Output the (X, Y) coordinate of the center of the cell containing the given text.  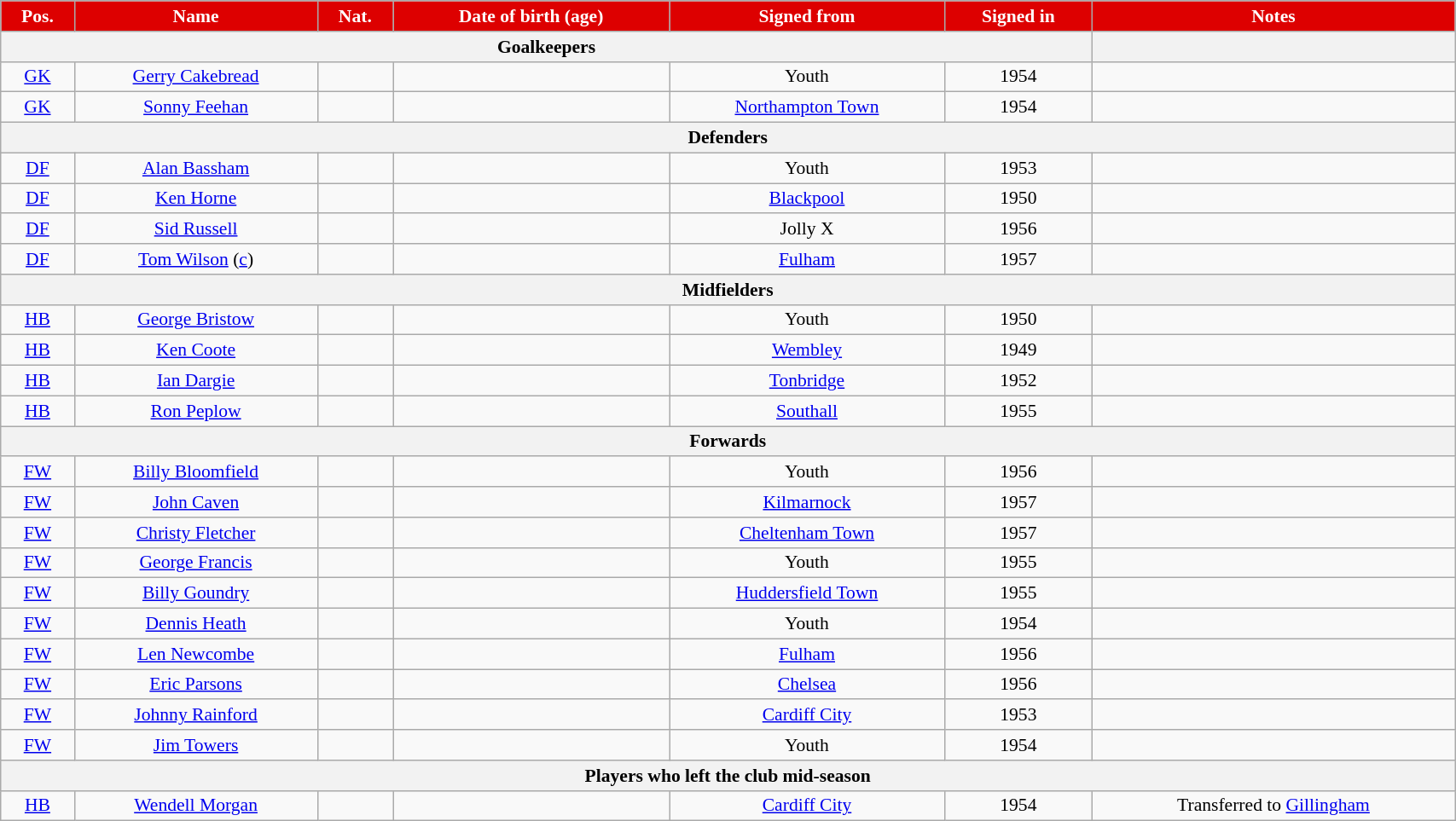
Blackpool (807, 199)
Players who left the club mid-season (728, 776)
Signed in (1018, 16)
Tom Wilson (c) (196, 259)
Len Newcombe (196, 654)
Chelsea (807, 685)
Sid Russell (196, 229)
Midfielders (728, 290)
Billy Goundry (196, 593)
Southall (807, 411)
Alan Bassham (196, 168)
Jolly X (807, 229)
1952 (1018, 381)
John Caven (196, 502)
Sonny Feehan (196, 107)
George Bristow (196, 320)
Name (196, 16)
Ken Coote (196, 350)
Billy Bloomfield (196, 472)
Wembley (807, 350)
Goalkeepers (547, 47)
Pos. (38, 16)
George Francis (196, 563)
Kilmarnock (807, 502)
Ian Dargie (196, 381)
Dennis Heath (196, 624)
Ken Horne (196, 199)
Tonbridge (807, 381)
Northampton Town (807, 107)
Signed from (807, 16)
Eric Parsons (196, 685)
Huddersfield Town (807, 593)
Jim Towers (196, 745)
Gerry Cakebread (196, 77)
Notes (1273, 16)
Johnny Rainford (196, 715)
Forwards (728, 442)
Nat. (355, 16)
Transferred to Gillingham (1273, 806)
Cheltenham Town (807, 533)
Date of birth (age) (531, 16)
Defenders (728, 138)
Ron Peplow (196, 411)
Wendell Morgan (196, 806)
Christy Fletcher (196, 533)
1949 (1018, 350)
